Return [x, y] of the center of cell containing provided text 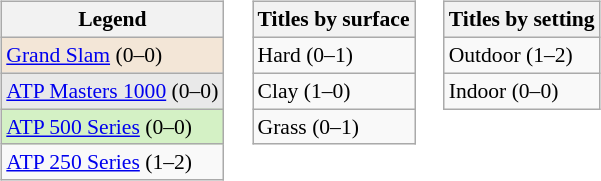
ATP 500 Series (0–0) [112, 127]
Indoor (0–0) [522, 91]
ATP 250 Series (1–2) [112, 162]
Legend [112, 20]
Grand Slam (0–0) [112, 55]
Titles by surface [334, 20]
Clay (1–0) [334, 91]
Hard (0–1) [334, 55]
Titles by setting [522, 20]
Grass (0–1) [334, 127]
Outdoor (1–2) [522, 55]
ATP Masters 1000 (0–0) [112, 91]
